For the text-containing cell, return its midpoint in (X, Y) coordinate format. 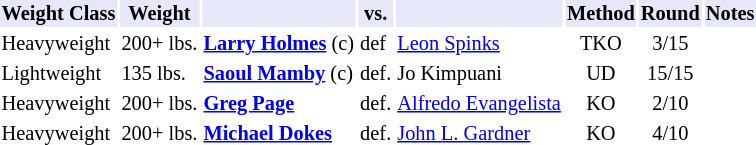
Greg Page (279, 104)
UD (600, 74)
2/10 (670, 104)
def (376, 44)
Round (670, 14)
Larry Holmes (c) (279, 44)
Weight (160, 14)
Alfredo Evangelista (480, 104)
3/15 (670, 44)
Saoul Mamby (c) (279, 74)
vs. (376, 14)
Jo Kimpuani (480, 74)
Lightweight (58, 74)
15/15 (670, 74)
Notes (730, 14)
Leon Spinks (480, 44)
Method (600, 14)
TKO (600, 44)
135 lbs. (160, 74)
KO (600, 104)
Weight Class (58, 14)
